For the text-containing cell, return its midpoint in [X, Y] coordinate format. 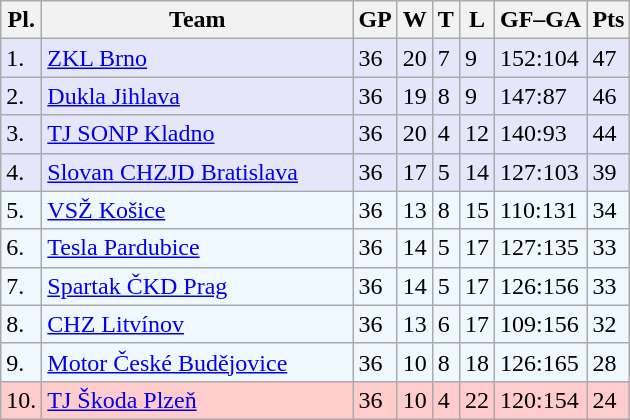
46 [608, 96]
4. [22, 172]
8. [22, 324]
126:165 [540, 362]
TJ SONP Kladno [198, 134]
47 [608, 58]
CHZ Litvínov [198, 324]
32 [608, 324]
Pl. [22, 20]
Pts [608, 20]
Dukla Jihlava [198, 96]
ZKL Brno [198, 58]
Motor České Budějovice [198, 362]
127:135 [540, 248]
10. [22, 400]
1. [22, 58]
39 [608, 172]
28 [608, 362]
9. [22, 362]
147:87 [540, 96]
110:131 [540, 210]
W [414, 20]
GF–GA [540, 20]
Tesla Pardubice [198, 248]
3. [22, 134]
24 [608, 400]
109:156 [540, 324]
152:104 [540, 58]
6. [22, 248]
126:156 [540, 286]
34 [608, 210]
140:93 [540, 134]
T [446, 20]
18 [476, 362]
44 [608, 134]
L [476, 20]
12 [476, 134]
6 [446, 324]
2. [22, 96]
19 [414, 96]
15 [476, 210]
Spartak ČKD Prag [198, 286]
GP [375, 20]
Slovan CHZJD Bratislava [198, 172]
7. [22, 286]
7 [446, 58]
VSŽ Košice [198, 210]
TJ Škoda Plzeň [198, 400]
22 [476, 400]
120:154 [540, 400]
5. [22, 210]
127:103 [540, 172]
Team [198, 20]
